Pinpoint the cell where the given text exists, returning its (X, Y) midpoint coordinate. 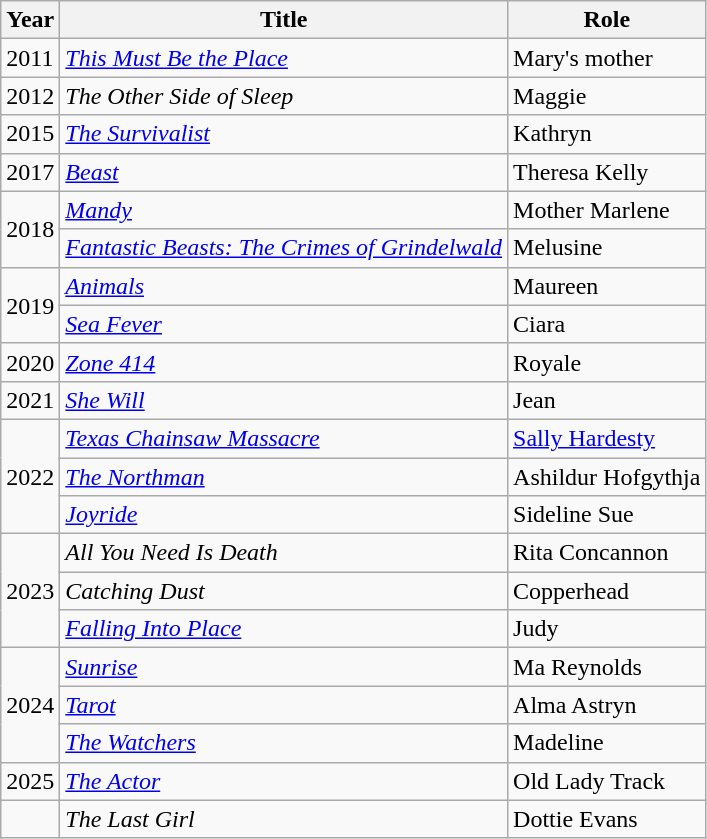
Mary's mother (607, 58)
2020 (30, 362)
Melusine (607, 248)
2017 (30, 172)
All You Need Is Death (284, 553)
2025 (30, 781)
Madeline (607, 743)
Royale (607, 362)
Mother Marlene (607, 210)
Sunrise (284, 667)
Jean (607, 400)
Year (30, 20)
Texas Chainsaw Massacre (284, 438)
Joyride (284, 515)
Tarot (284, 705)
Copperhead (607, 591)
The Last Girl (284, 819)
2018 (30, 229)
Rita Concannon (607, 553)
Sea Fever (284, 324)
2019 (30, 305)
Role (607, 20)
Animals (284, 286)
2012 (30, 96)
Mandy (284, 210)
Maureen (607, 286)
Sally Hardesty (607, 438)
Dottie Evans (607, 819)
2021 (30, 400)
Judy (607, 629)
Catching Dust (284, 591)
Kathryn (607, 134)
The Northman (284, 477)
Theresa Kelly (607, 172)
Falling Into Place (284, 629)
Alma Astryn (607, 705)
The Other Side of Sleep (284, 96)
Fantastic Beasts: The Crimes of Grindelwald (284, 248)
The Survivalist (284, 134)
Maggie (607, 96)
Sideline Sue (607, 515)
Ashildur Hofgythja (607, 477)
Old Lady Track (607, 781)
Ma Reynolds (607, 667)
This Must Be the Place (284, 58)
2011 (30, 58)
Zone 414 (284, 362)
2022 (30, 476)
Ciara (607, 324)
The Watchers (284, 743)
She Will (284, 400)
The Actor (284, 781)
2015 (30, 134)
Beast (284, 172)
2024 (30, 705)
2023 (30, 591)
Title (284, 20)
